Locate the cell with the specified text and output its [x, y] center coordinate. 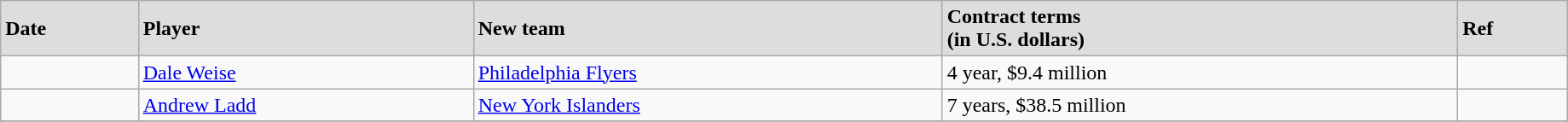
4 year, $9.4 million [1201, 73]
Ref [1513, 29]
Contract terms(in U.S. dollars) [1201, 29]
7 years, $38.5 million [1201, 105]
New York Islanders [708, 105]
Philadelphia Flyers [708, 73]
Andrew Ladd [305, 105]
Dale Weise [305, 73]
New team [708, 29]
Player [305, 29]
Date [70, 29]
